Identify which cell holds the provided text, then report its (X, Y) central coordinate. 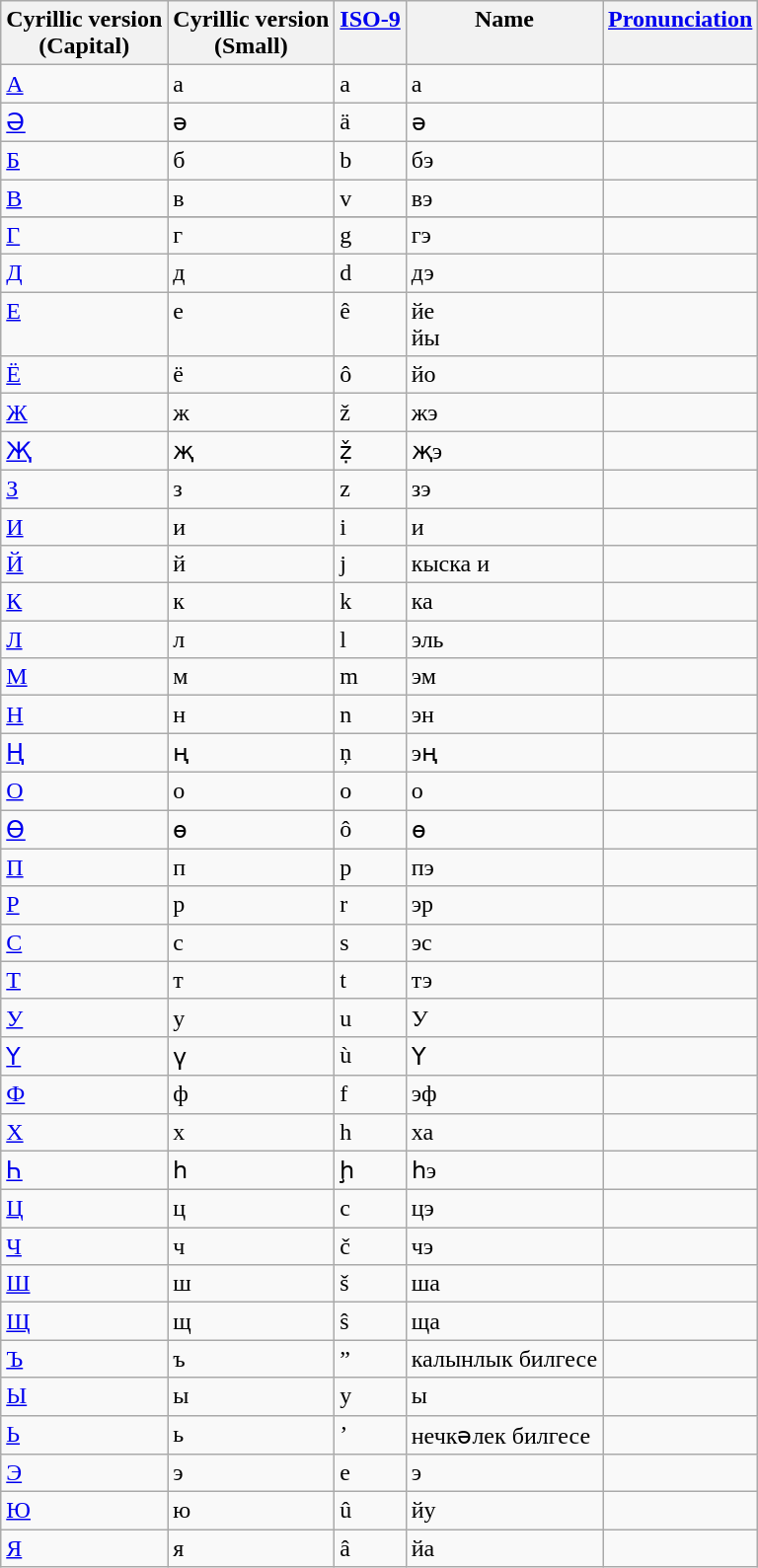
я (251, 1548)
Б (85, 160)
ч (251, 1246)
p (370, 867)
н (251, 714)
Һ (85, 1170)
у (251, 1017)
Ю (85, 1511)
Ц (85, 1209)
т (251, 980)
д (251, 273)
к (251, 602)
эф (503, 1094)
О (85, 790)
г (251, 236)
c (370, 1209)
s (370, 942)
ща (503, 1321)
Cyrillic version (Small) (251, 34)
ф (251, 1094)
ê (370, 324)
Р (85, 905)
З (85, 488)
м (251, 677)
t (370, 980)
ша (503, 1284)
z (370, 488)
Е (85, 324)
Ч (85, 1246)
ẓ̌ (370, 451)
С (85, 942)
ю (251, 1511)
k (370, 602)
Ь (85, 1435)
Ё (85, 375)
Ж (85, 412)
з (251, 488)
х (251, 1132)
йе йы (503, 324)
Ө (85, 829)
зэ (503, 488)
эм (503, 677)
ү (251, 1056)
ḩ (370, 1170)
ņ (370, 753)
ё (251, 375)
Л (85, 639)
е (251, 324)
вэ (503, 198)
f (370, 1094)
ж (251, 412)
h (370, 1132)
эль (503, 639)
нечкәлек билгесе (503, 1435)
l (370, 639)
В (85, 198)
Pronunciation (681, 34)
й (251, 564)
Ъ (85, 1359)
Д (85, 273)
ъ (251, 1359)
m (370, 677)
n (370, 714)
гэ (503, 236)
j (370, 564)
А (85, 84)
Ә (85, 122)
Ң (85, 753)
щ (251, 1321)
â (370, 1548)
К (85, 602)
калынлык билгесе (503, 1359)
бэ (503, 160)
v (370, 198)
дэ (503, 273)
o (370, 790)
ха (503, 1132)
р (251, 905)
ù (370, 1056)
жэ (503, 412)
š (370, 1284)
с (251, 942)
Ф (85, 1094)
б (251, 160)
Н (85, 714)
эн (503, 714)
Я (85, 1548)
Ш (85, 1284)
ш (251, 1284)
’ (370, 1435)
л (251, 639)
Т (85, 980)
җэ (503, 451)
М (85, 677)
эр (503, 905)
ң (251, 753)
y (370, 1396)
” (370, 1359)
йа (503, 1548)
чэ (503, 1246)
йо (503, 375)
эс (503, 942)
b (370, 160)
п (251, 867)
ка (503, 602)
g (370, 236)
Name (503, 34)
эң (503, 753)
җ (251, 451)
û (370, 1511)
һэ (503, 1170)
d (370, 273)
Щ (85, 1321)
r (370, 905)
И (85, 526)
пэ (503, 867)
һ (251, 1170)
цэ (503, 1209)
a (370, 84)
Ы (85, 1396)
тэ (503, 980)
Г (85, 236)
П (85, 867)
Җ (85, 451)
i (370, 526)
u (370, 1017)
йу (503, 1511)
e (370, 1473)
ŝ (370, 1321)
ž (370, 412)
Й (85, 564)
ц (251, 1209)
ISO-9 (370, 34)
ь (251, 1435)
Э (85, 1473)
Х (85, 1132)
č (370, 1246)
в (251, 198)
Cyrillic version (Capital) (85, 34)
ä (370, 122)
кыска и (503, 564)
